Identify which cell holds the provided text, then report its (x, y) central coordinate. 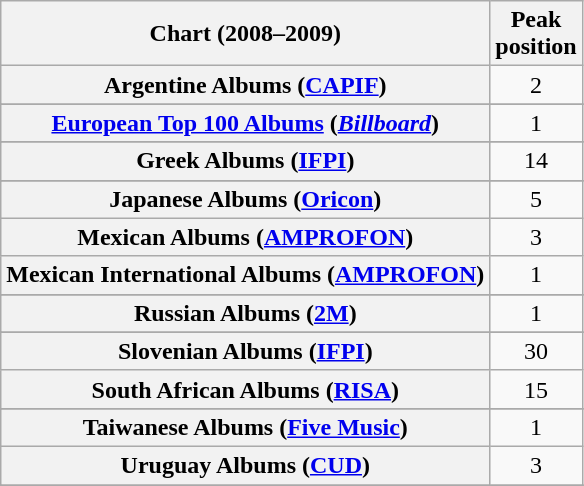
5 (536, 199)
Chart (2008–2009) (246, 34)
Mexican International Albums (AMPROFON) (246, 275)
Peakposition (536, 34)
30 (536, 351)
14 (536, 161)
Russian Albums (2M) (246, 313)
15 (536, 389)
Argentine Albums (CAPIF) (246, 85)
South African Albums (RISA) (246, 389)
2 (536, 85)
European Top 100 Albums (Billboard) (246, 123)
Uruguay Albums (CUD) (246, 465)
Taiwanese Albums (Five Music) (246, 427)
Japanese Albums (Oricon) (246, 199)
Mexican Albums (AMPROFON) (246, 237)
Greek Albums (IFPI) (246, 161)
Slovenian Albums (IFPI) (246, 351)
